Find where the given text appears and provide that cell's center as [x, y] coordinate. 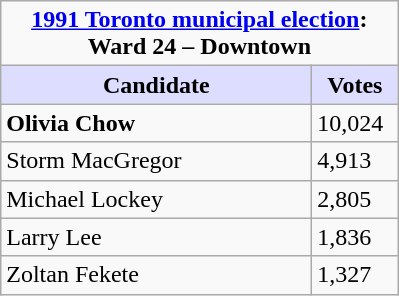
1,836 [355, 237]
Votes [355, 85]
Storm MacGregor [156, 161]
10,024 [355, 123]
2,805 [355, 199]
Zoltan Fekete [156, 275]
4,913 [355, 161]
Olivia Chow [156, 123]
1,327 [355, 275]
Candidate [156, 85]
Larry Lee [156, 237]
Michael Lockey [156, 199]
1991 Toronto municipal election: Ward 24 – Downtown [200, 34]
